Determine the [x, y] coordinate at the center of the cell enclosing the given text.  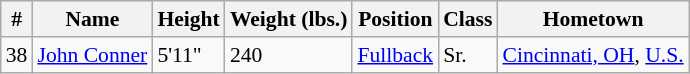
Fullback [395, 55]
# [17, 19]
John Conner [92, 55]
Position [395, 19]
Name [92, 19]
Class [468, 19]
Height [188, 19]
Weight (lbs.) [289, 19]
Sr. [468, 55]
240 [289, 55]
5'11" [188, 55]
Cincinnati, OH, U.S. [592, 55]
Hometown [592, 19]
38 [17, 55]
